Scan for the cell matching the given text and deliver its [X, Y] coordinate at center. 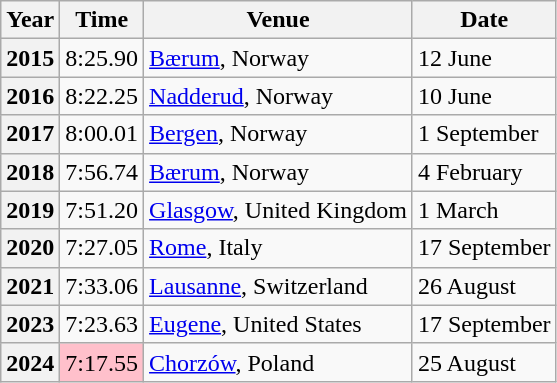
2017 [30, 134]
Time [102, 20]
7:17.55 [102, 362]
2018 [30, 172]
Eugene, United States [278, 324]
7:51.20 [102, 210]
Nadderud, Norway [278, 96]
7:27.05 [102, 248]
4 February [484, 172]
8:22.25 [102, 96]
Date [484, 20]
2024 [30, 362]
2023 [30, 324]
10 June [484, 96]
Year [30, 20]
26 August [484, 286]
Lausanne, Switzerland [278, 286]
25 August [484, 362]
Venue [278, 20]
2015 [30, 58]
7:23.63 [102, 324]
Bergen, Norway [278, 134]
1 September [484, 134]
8:00.01 [102, 134]
7:33.06 [102, 286]
Rome, Italy [278, 248]
Glasgow, United Kingdom [278, 210]
Chorzów, Poland [278, 362]
2021 [30, 286]
1 March [484, 210]
8:25.90 [102, 58]
2019 [30, 210]
12 June [484, 58]
7:56.74 [102, 172]
2020 [30, 248]
2016 [30, 96]
